Search for the cell housing the specified text and yield its [x, y] center coordinate. 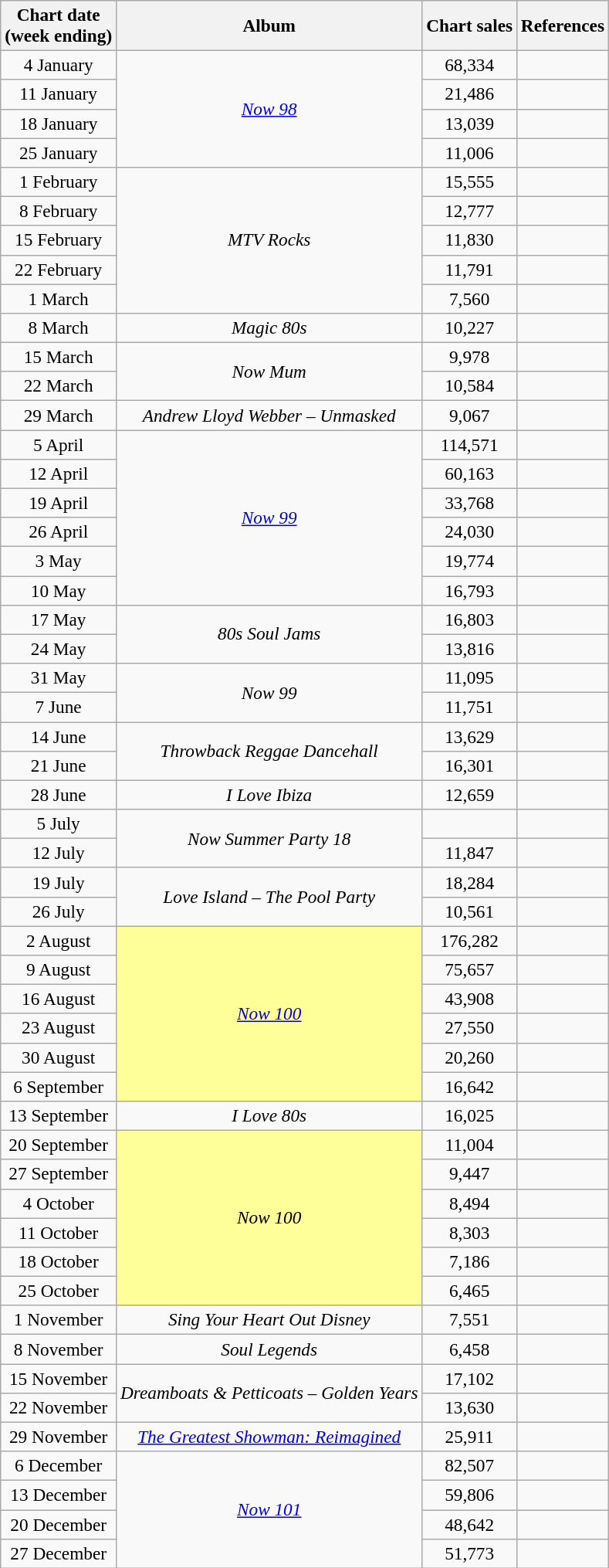
Andrew Lloyd Webber – Unmasked [269, 415]
I Love Ibiza [269, 795]
Now 101 [269, 1509]
48,642 [469, 1524]
8,494 [469, 1203]
1 February [59, 182]
7,560 [469, 298]
26 April [59, 532]
16,803 [469, 619]
13,816 [469, 649]
19 April [59, 503]
24 May [59, 649]
6 December [59, 1466]
Dreamboats & Petticoats – Golden Years [269, 1393]
29 November [59, 1437]
18,284 [469, 882]
17 May [59, 619]
7,551 [469, 1320]
Magic 80s [269, 328]
13,630 [469, 1407]
10,584 [469, 386]
9 August [59, 969]
25 January [59, 152]
11 January [59, 94]
14 June [59, 736]
20,260 [469, 1057]
75,657 [469, 969]
30 August [59, 1057]
27 September [59, 1174]
19,774 [469, 561]
22 February [59, 270]
Now Mum [269, 372]
8,303 [469, 1232]
I Love 80s [269, 1115]
1 November [59, 1320]
Chart date(week ending) [59, 25]
12,777 [469, 211]
4 October [59, 1203]
27,550 [469, 1028]
25,911 [469, 1437]
68,334 [469, 65]
Chart sales [469, 25]
26 July [59, 911]
Now 98 [269, 108]
5 April [59, 444]
8 March [59, 328]
7 June [59, 707]
80s Soul Jams [269, 634]
9,067 [469, 415]
33,768 [469, 503]
Love Island – The Pool Party [269, 897]
15 March [59, 357]
8 November [59, 1349]
22 November [59, 1407]
18 October [59, 1261]
4 January [59, 65]
16 August [59, 999]
16,642 [469, 1086]
21 June [59, 765]
Soul Legends [269, 1349]
12 April [59, 473]
10,561 [469, 911]
10,227 [469, 328]
12 July [59, 853]
18 January [59, 124]
6,465 [469, 1291]
13,039 [469, 124]
59,806 [469, 1495]
MTV Rocks [269, 239]
28 June [59, 795]
16,793 [469, 590]
2 August [59, 940]
Album [269, 25]
13,629 [469, 736]
23 August [59, 1028]
6,458 [469, 1349]
11,004 [469, 1145]
6 September [59, 1086]
31 May [59, 677]
11 October [59, 1232]
Sing Your Heart Out Disney [269, 1320]
9,447 [469, 1174]
1 March [59, 298]
114,571 [469, 444]
7,186 [469, 1261]
Throwback Reggae Dancehall [269, 751]
5 July [59, 823]
10 May [59, 590]
21,486 [469, 94]
References [562, 25]
51,773 [469, 1553]
The Greatest Showman: Reimagined [269, 1437]
20 September [59, 1145]
13 September [59, 1115]
8 February [59, 211]
11,006 [469, 152]
82,507 [469, 1466]
11,830 [469, 240]
24,030 [469, 532]
27 December [59, 1553]
Now Summer Party 18 [269, 838]
19 July [59, 882]
60,163 [469, 473]
25 October [59, 1291]
11,847 [469, 853]
16,025 [469, 1115]
29 March [59, 415]
20 December [59, 1524]
12,659 [469, 795]
11,751 [469, 707]
13 December [59, 1495]
17,102 [469, 1378]
11,791 [469, 270]
15 February [59, 240]
15 November [59, 1378]
15,555 [469, 182]
3 May [59, 561]
176,282 [469, 940]
22 March [59, 386]
43,908 [469, 999]
16,301 [469, 765]
11,095 [469, 677]
9,978 [469, 357]
